Provide the (X, Y) coordinate of the cell's center where the given text is located.  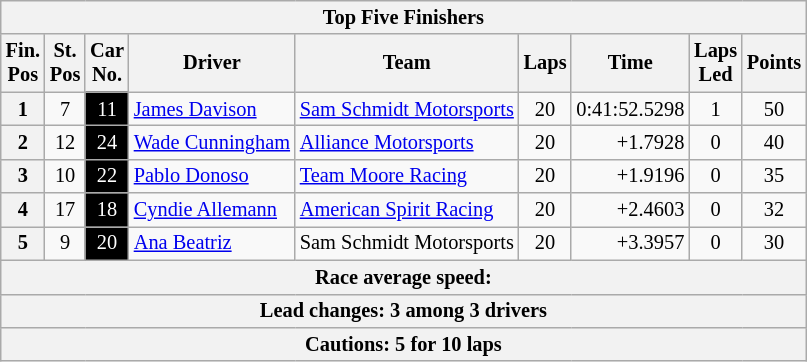
+1.9196 (630, 176)
0:41:52.5298 (630, 109)
10 (65, 176)
Wade Cunningham (212, 142)
30 (774, 243)
Ana Beatriz (212, 243)
Points (774, 63)
22 (107, 176)
James Davison (212, 109)
9 (65, 243)
St.Pos (65, 63)
+1.7928 (630, 142)
18 (107, 210)
Alliance Motorsports (407, 142)
32 (774, 210)
5 (23, 243)
Team Moore Racing (407, 176)
Cyndie Allemann (212, 210)
Fin.Pos (23, 63)
Top Five Finishers (404, 17)
2 (23, 142)
LapsLed (716, 63)
Race average speed: (404, 277)
35 (774, 176)
American Spirit Racing (407, 210)
+3.3957 (630, 243)
Time (630, 63)
CarNo. (107, 63)
Pablo Donoso (212, 176)
50 (774, 109)
40 (774, 142)
7 (65, 109)
+2.4603 (630, 210)
11 (107, 109)
3 (23, 176)
12 (65, 142)
Driver (212, 63)
Laps (546, 63)
4 (23, 210)
Cautions: 5 for 10 laps (404, 344)
Team (407, 63)
17 (65, 210)
Lead changes: 3 among 3 drivers (404, 311)
24 (107, 142)
